Locate the cell with the specified text and output its [x, y] center coordinate. 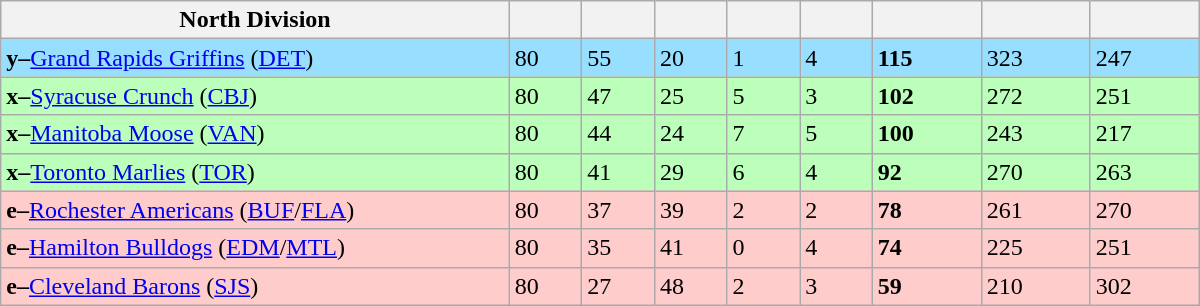
74 [926, 248]
92 [926, 172]
47 [618, 96]
261 [1036, 210]
25 [690, 96]
100 [926, 134]
27 [618, 286]
x–Manitoba Moose (VAN) [255, 134]
263 [1144, 172]
210 [1036, 286]
78 [926, 210]
55 [618, 58]
24 [690, 134]
217 [1144, 134]
48 [690, 286]
20 [690, 58]
e–Cleveland Barons (SJS) [255, 286]
y–Grand Rapids Griffins (DET) [255, 58]
102 [926, 96]
323 [1036, 58]
44 [618, 134]
247 [1144, 58]
272 [1036, 96]
59 [926, 286]
6 [764, 172]
North Division [255, 20]
115 [926, 58]
1 [764, 58]
302 [1144, 286]
39 [690, 210]
29 [690, 172]
e–Hamilton Bulldogs (EDM/MTL) [255, 248]
x–Syracuse Crunch (CBJ) [255, 96]
35 [618, 248]
37 [618, 210]
0 [764, 248]
243 [1036, 134]
x–Toronto Marlies (TOR) [255, 172]
7 [764, 134]
225 [1036, 248]
e–Rochester Americans (BUF/FLA) [255, 210]
